Identify which cell holds the provided text, then report its [x, y] central coordinate. 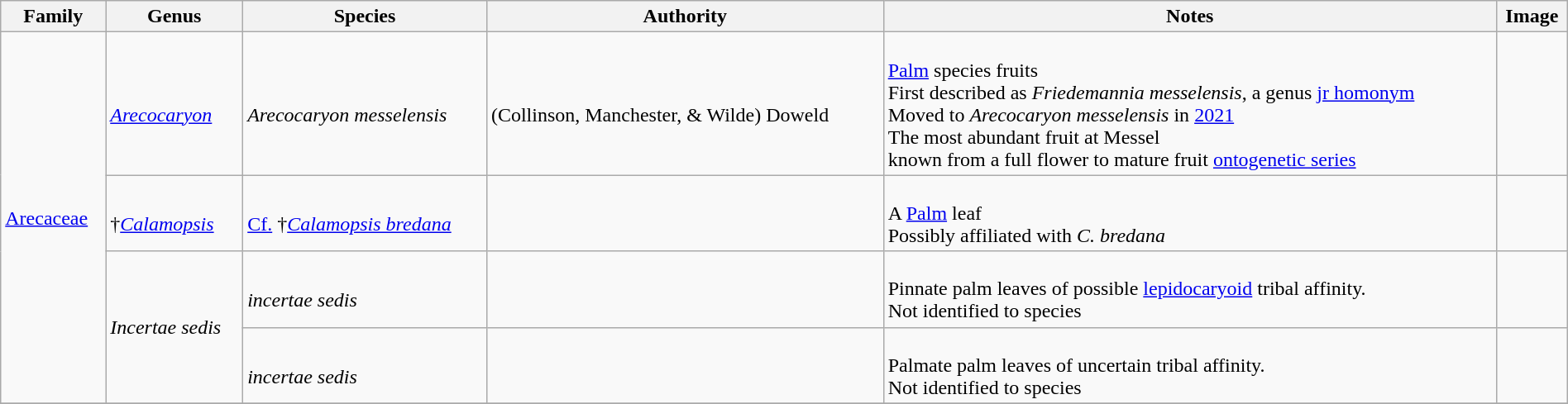
Genus [174, 17]
Authority [685, 17]
Family [53, 17]
(Collinson, Manchester, & Wilde) Doweld [685, 104]
Cf. †Calamopsis bredana [366, 213]
Species [366, 17]
Palmate palm leaves of uncertain tribal affinity.Not identified to species [1189, 365]
Notes [1189, 17]
Arecaceae [53, 218]
Arecocaryon messelensis [366, 104]
†Calamopsis [174, 213]
A Palm leafPossibly affiliated with C. bredana [1189, 213]
Incertae sedis [174, 327]
Image [1532, 17]
Pinnate palm leaves of possible lepidocaryoid tribal affinity.Not identified to species [1189, 289]
Arecocaryon [174, 104]
